Identify which cell holds the provided text, then report its [X, Y] central coordinate. 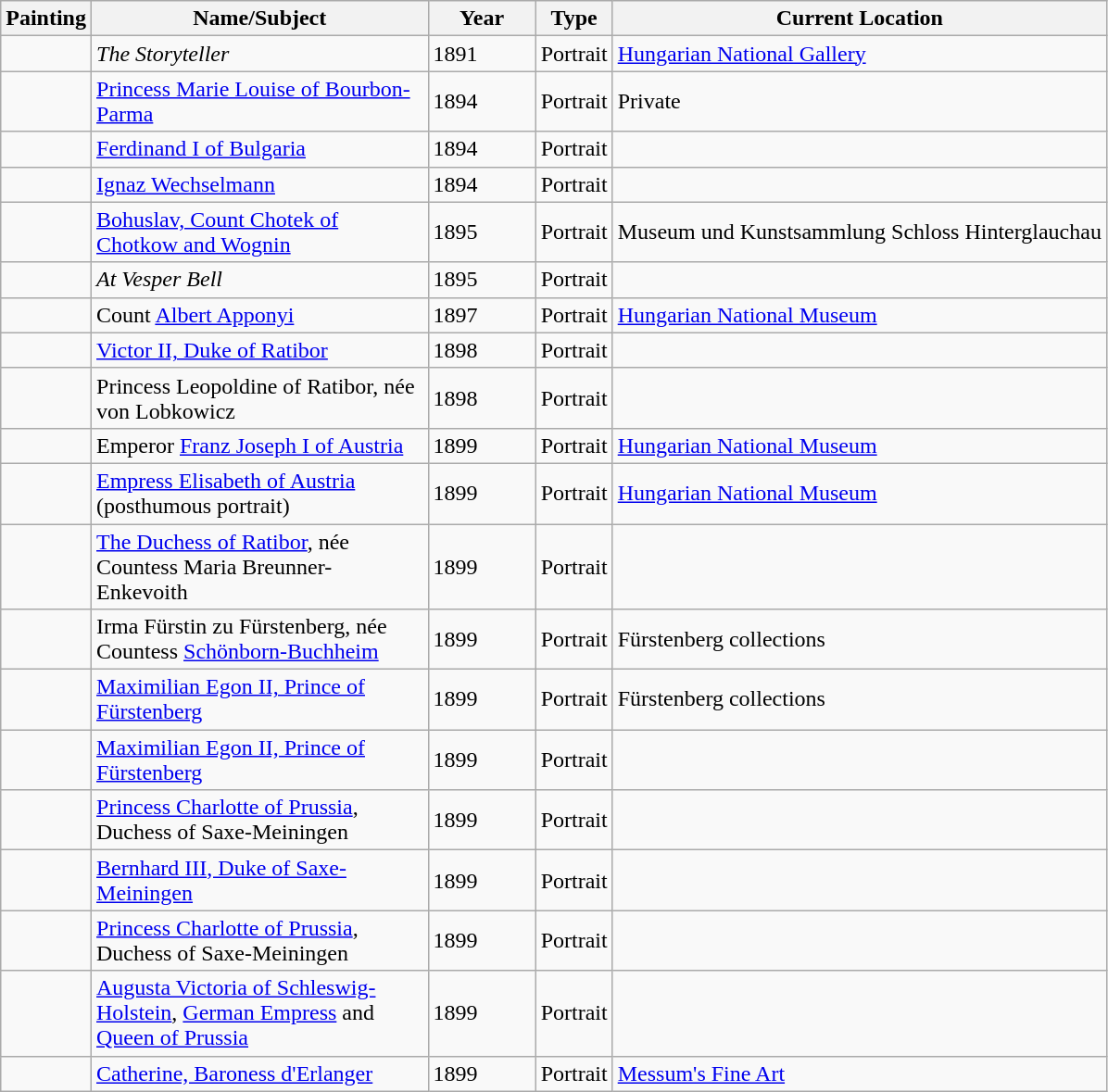
Bernhard III, Duke of Saxe-Meiningen [260, 880]
Messum's Fine Art [860, 1073]
Name/Subject [260, 19]
The Storyteller [260, 54]
Princess Marie Louise of Bourbon-Parma [260, 102]
Ferdinand I of Bulgaria [260, 149]
Empress Elisabeth of Austria (posthumous portrait) [260, 493]
Catherine, Baroness d'Erlanger [260, 1073]
Hungarian National Gallery [860, 54]
Year [482, 19]
The Duchess of Ratibor, née Countess Maria Breunner-Enkevoith [260, 567]
Irma Fürstin zu Fürstenberg, née Countess Schönborn-Buchheim [260, 639]
Emperor Franz Joseph I of Austria [260, 446]
Augusta Victoria of Schleswig-Holstein, German Empress and Queen of Prussia [260, 1013]
Count Albert Apponyi [260, 315]
Ignaz Wechselmann [260, 184]
At Vesper Bell [260, 280]
Type [574, 19]
Painting [46, 19]
Bohuslav, Count Chotek of Chotkow and Wognin [260, 232]
Current Location [860, 19]
Private [860, 102]
Museum und Kunstsammlung Schloss Hinterglauchau [860, 232]
Victor II, Duke of Ratibor [260, 350]
1891 [482, 54]
Princess Leopoldine of Ratibor, née von Lobkowicz [260, 398]
1897 [482, 315]
